Detect which cell encompasses the target text, then output its [x, y] center coordinate. 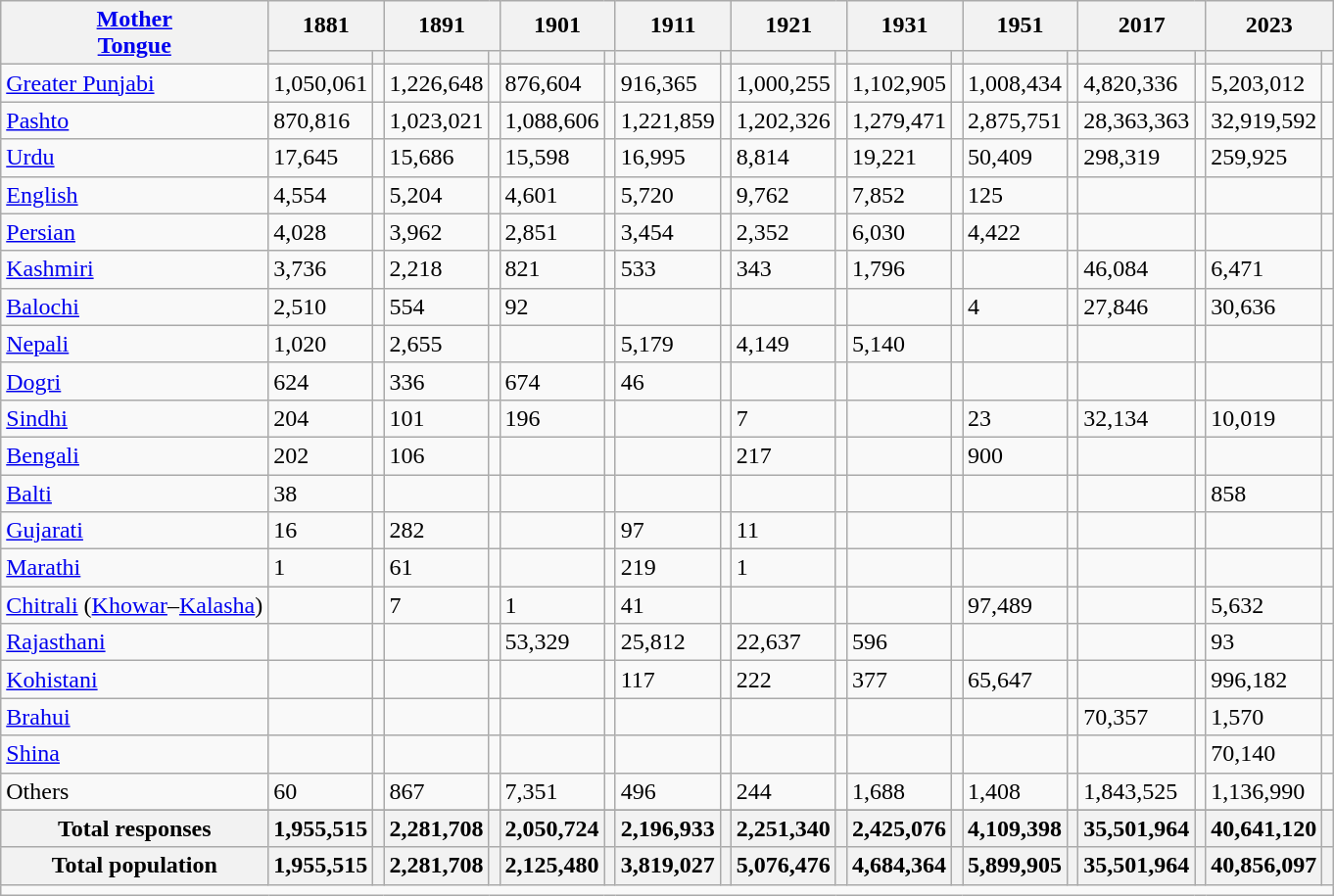
4,422 [1015, 232]
282 [437, 531]
6,471 [1263, 269]
821 [552, 269]
5,204 [437, 195]
1,279,471 [899, 120]
4,554 [321, 195]
Sindhi [135, 418]
336 [437, 381]
1891 [442, 25]
533 [668, 269]
867 [437, 791]
32,919,592 [1263, 120]
Total population [135, 866]
93 [1263, 642]
1,796 [899, 269]
Chitrali (Khowar–Kalasha) [135, 605]
377 [899, 680]
4,601 [552, 195]
60 [321, 791]
50,409 [1015, 158]
1931 [904, 25]
5,720 [668, 195]
222 [784, 680]
27,846 [1136, 307]
Balochi [135, 307]
11 [784, 531]
41 [668, 605]
5,632 [1263, 605]
2,352 [784, 232]
Brahui [135, 717]
Persian [135, 232]
900 [1015, 455]
2,510 [321, 307]
1,023,021 [437, 120]
1921 [788, 25]
46 [668, 381]
5,899,905 [1015, 866]
202 [321, 455]
298,319 [1136, 158]
2,251,340 [784, 828]
32,134 [1136, 418]
2,851 [552, 232]
7,351 [552, 791]
343 [784, 269]
674 [552, 381]
46,084 [1136, 269]
53,329 [552, 642]
1,008,434 [1015, 83]
870,816 [321, 120]
97,489 [1015, 605]
2,218 [437, 269]
259,925 [1263, 158]
3,962 [437, 232]
217 [784, 455]
65,647 [1015, 680]
1,102,905 [899, 83]
Total responses [135, 828]
22,637 [784, 642]
1911 [673, 25]
196 [552, 418]
23 [1015, 418]
4,820,336 [1136, 83]
1881 [326, 25]
1,570 [1263, 717]
Urdu [135, 158]
3,819,027 [668, 866]
4 [1015, 307]
70,357 [1136, 717]
28,363,363 [1136, 120]
5,140 [899, 344]
4,149 [784, 344]
4,109,398 [1015, 828]
554 [437, 307]
40,641,120 [1263, 828]
8,814 [784, 158]
2,196,933 [668, 828]
624 [321, 381]
2,425,076 [899, 828]
Kashmiri [135, 269]
858 [1263, 493]
5,179 [668, 344]
92 [552, 307]
Shina [135, 754]
916,365 [668, 83]
Bengali [135, 455]
5,076,476 [784, 866]
244 [784, 791]
219 [668, 568]
Greater Punjabi [135, 83]
6,030 [899, 232]
16,995 [668, 158]
97 [668, 531]
2,125,480 [552, 866]
1951 [1020, 25]
25,812 [668, 642]
101 [437, 418]
876,604 [552, 83]
1,136,990 [1263, 791]
Rajasthani [135, 642]
1,221,859 [668, 120]
4,684,364 [899, 866]
1,843,525 [1136, 791]
2,050,724 [552, 828]
1,226,648 [437, 83]
996,182 [1263, 680]
106 [437, 455]
Dogri [135, 381]
Others [135, 791]
Gujarati [135, 531]
496 [668, 791]
2,655 [437, 344]
English [135, 195]
15,686 [437, 158]
596 [899, 642]
30,636 [1263, 307]
38 [321, 493]
Pashto [135, 120]
1,408 [1015, 791]
1,202,326 [784, 120]
3,736 [321, 269]
4,028 [321, 232]
Balti [135, 493]
125 [1015, 195]
7,852 [899, 195]
Kohistani [135, 680]
1,088,606 [552, 120]
1,020 [321, 344]
10,019 [1263, 418]
61 [437, 568]
Marathi [135, 568]
1,050,061 [321, 83]
117 [668, 680]
1,688 [899, 791]
3,454 [668, 232]
70,140 [1263, 754]
19,221 [899, 158]
2,875,751 [1015, 120]
204 [321, 418]
9,762 [784, 195]
15,598 [552, 158]
17,645 [321, 158]
2017 [1142, 25]
5,203,012 [1263, 83]
1901 [557, 25]
1,000,255 [784, 83]
40,856,097 [1263, 866]
MotherTongue [135, 33]
16 [321, 531]
2023 [1269, 25]
Nepali [135, 344]
